Capture the cell that displays the provided text and extract its (X, Y) central coordinate. 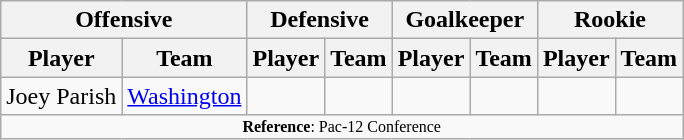
Offensive (124, 20)
Defensive (320, 20)
Rookie (610, 20)
Joey Parish (62, 96)
Washington (184, 96)
Goalkeeper (464, 20)
Reference: Pac-12 Conference (342, 127)
